Extract the [x, y] coordinate from the center of the cell holding the provided text.  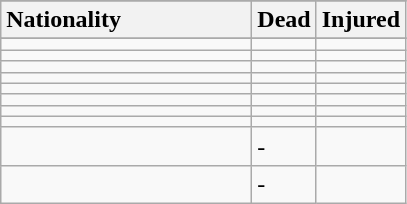
Injured [360, 20]
Dead [284, 20]
Nationality [126, 20]
